Locate the cell with the specified text and output its [X, Y] center coordinate. 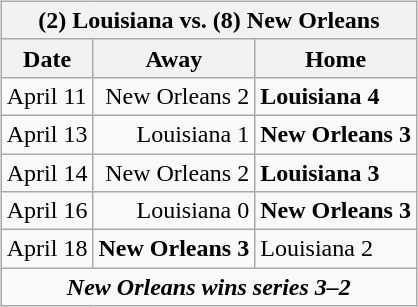
Louisiana 0 [174, 211]
Louisiana 1 [174, 134]
Home [336, 58]
Away [174, 58]
April 13 [47, 134]
April 16 [47, 211]
April 18 [47, 249]
Date [47, 58]
April 14 [47, 173]
New Orleans wins series 3–2 [208, 287]
(2) Louisiana vs. (8) New Orleans [208, 20]
Louisiana 2 [336, 249]
April 11 [47, 96]
Louisiana 3 [336, 173]
Louisiana 4 [336, 96]
